Return the (X, Y) coordinate for the center point of the cell that contains the specified text.  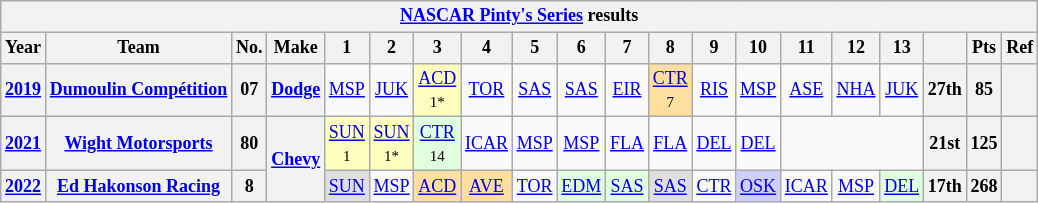
2021 (24, 144)
13 (902, 48)
ACD (438, 186)
EIR (628, 90)
21st (944, 144)
SUN (346, 186)
OSK (758, 186)
Dodge (296, 90)
Dumoulin Compétition (138, 90)
10 (758, 48)
ACD1* (438, 90)
11 (806, 48)
85 (984, 90)
Ref (1020, 48)
268 (984, 186)
4 (487, 48)
27th (944, 90)
9 (714, 48)
Wight Motorsports (138, 144)
SUN1 (346, 144)
AVE (487, 186)
Make (296, 48)
07 (250, 90)
SUN1* (392, 144)
6 (582, 48)
2019 (24, 90)
EDM (582, 186)
Ed Hakonson Racing (138, 186)
2022 (24, 186)
NASCAR Pinty's Series results (520, 16)
2 (392, 48)
7 (628, 48)
5 (534, 48)
80 (250, 144)
Chevy (296, 160)
NHA (856, 90)
Year (24, 48)
1 (346, 48)
CTR14 (438, 144)
12 (856, 48)
Pts (984, 48)
No. (250, 48)
ASE (806, 90)
3 (438, 48)
125 (984, 144)
RIS (714, 90)
Team (138, 48)
CTR7 (670, 90)
17th (944, 186)
CTR (714, 186)
